Scan for the cell matching the given text and deliver its [X, Y] coordinate at center. 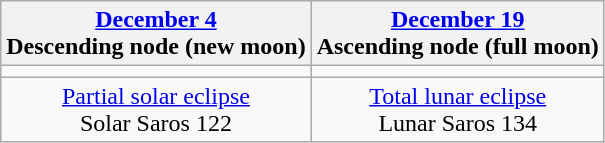
Total lunar eclipseLunar Saros 134 [458, 110]
December 4Descending node (new moon) [156, 34]
Partial solar eclipseSolar Saros 122 [156, 110]
December 19Ascending node (full moon) [458, 34]
